Provide the (x, y) coordinate of the cell's center where the given text is located.  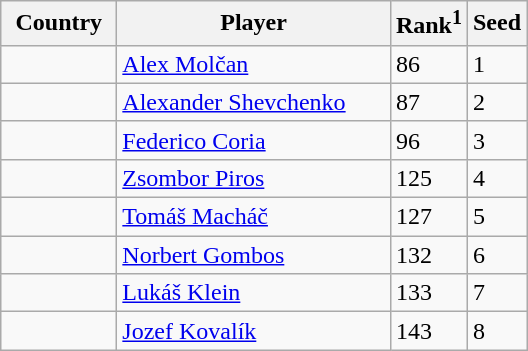
127 (428, 217)
Lukáš Klein (254, 293)
2 (496, 102)
Rank1 (428, 24)
Alex Molčan (254, 64)
6 (496, 255)
Jozef Kovalík (254, 331)
1 (496, 64)
86 (428, 64)
Alexander Shevchenko (254, 102)
Federico Coria (254, 140)
87 (428, 102)
Norbert Gombos (254, 255)
Zsombor Piros (254, 178)
Tomáš Macháč (254, 217)
7 (496, 293)
125 (428, 178)
143 (428, 331)
3 (496, 140)
132 (428, 255)
Player (254, 24)
133 (428, 293)
Seed (496, 24)
8 (496, 331)
96 (428, 140)
5 (496, 217)
Country (59, 24)
4 (496, 178)
